Detect which cell encompasses the target text, then output its (X, Y) center coordinate. 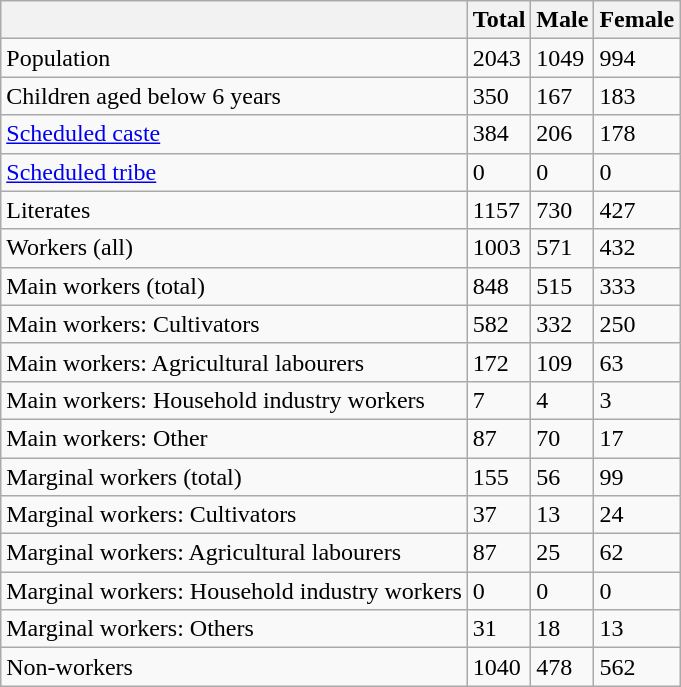
432 (637, 248)
848 (499, 286)
3 (637, 400)
562 (637, 667)
183 (637, 96)
Marginal workers: Cultivators (234, 515)
Female (637, 20)
571 (562, 248)
25 (562, 553)
350 (499, 96)
70 (562, 438)
99 (637, 477)
384 (499, 134)
730 (562, 210)
63 (637, 362)
37 (499, 515)
Main workers (total) (234, 286)
155 (499, 477)
994 (637, 58)
333 (637, 286)
18 (562, 629)
7 (499, 400)
172 (499, 362)
Main workers: Household industry workers (234, 400)
24 (637, 515)
Children aged below 6 years (234, 96)
Scheduled caste (234, 134)
Main workers: Other (234, 438)
109 (562, 362)
62 (637, 553)
Marginal workers: Agricultural labourers (234, 553)
56 (562, 477)
206 (562, 134)
Population (234, 58)
31 (499, 629)
1040 (499, 667)
Marginal workers: Others (234, 629)
332 (562, 324)
Non-workers (234, 667)
Total (499, 20)
Male (562, 20)
478 (562, 667)
427 (637, 210)
250 (637, 324)
178 (637, 134)
4 (562, 400)
515 (562, 286)
167 (562, 96)
1157 (499, 210)
17 (637, 438)
1003 (499, 248)
Literates (234, 210)
Marginal workers: Household industry workers (234, 591)
Main workers: Agricultural labourers (234, 362)
1049 (562, 58)
582 (499, 324)
2043 (499, 58)
Marginal workers (total) (234, 477)
Main workers: Cultivators (234, 324)
Workers (all) (234, 248)
Scheduled tribe (234, 172)
